Pinpoint the cell where the given text exists, returning its (X, Y) midpoint coordinate. 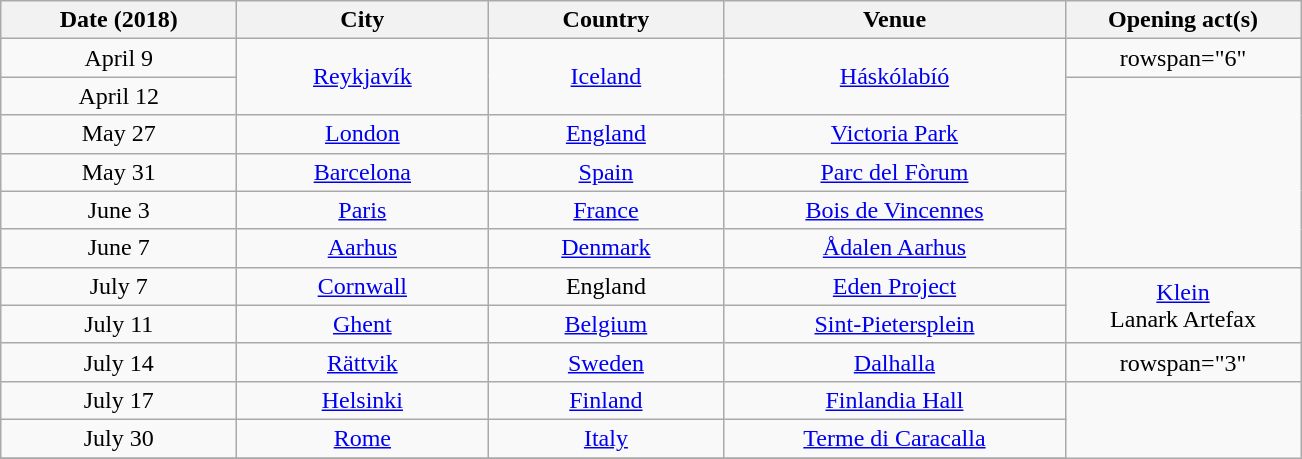
Finland (606, 400)
Iceland (606, 77)
April 12 (119, 96)
Ådalen Aarhus (894, 248)
Victoria Park (894, 134)
July 17 (119, 400)
Háskólabíó (894, 77)
July 30 (119, 438)
May 31 (119, 172)
rowspan="6" (1183, 58)
Ghent (362, 324)
Italy (606, 438)
Date (2018) (119, 20)
June 7 (119, 248)
Venue (894, 20)
Rättvik (362, 362)
Eden Project (894, 286)
Reykjavík (362, 77)
June 3 (119, 210)
Sint-Pietersplein (894, 324)
Opening act(s) (1183, 20)
July 7 (119, 286)
Terme di Caracalla (894, 438)
Parc del Fòrum (894, 172)
May 27 (119, 134)
Finlandia Hall (894, 400)
Aarhus (362, 248)
Helsinki (362, 400)
April 9 (119, 58)
Sweden (606, 362)
KleinLanark Artefax (1183, 305)
City (362, 20)
Dalhalla (894, 362)
Denmark (606, 248)
France (606, 210)
Paris (362, 210)
Bois de Vincennes (894, 210)
London (362, 134)
Spain (606, 172)
Country (606, 20)
rowspan="3" (1183, 362)
Cornwall (362, 286)
July 14 (119, 362)
Barcelona (362, 172)
Belgium (606, 324)
Rome (362, 438)
July 11 (119, 324)
